Extract the (x, y) coordinate from the center of the cell holding the provided text.  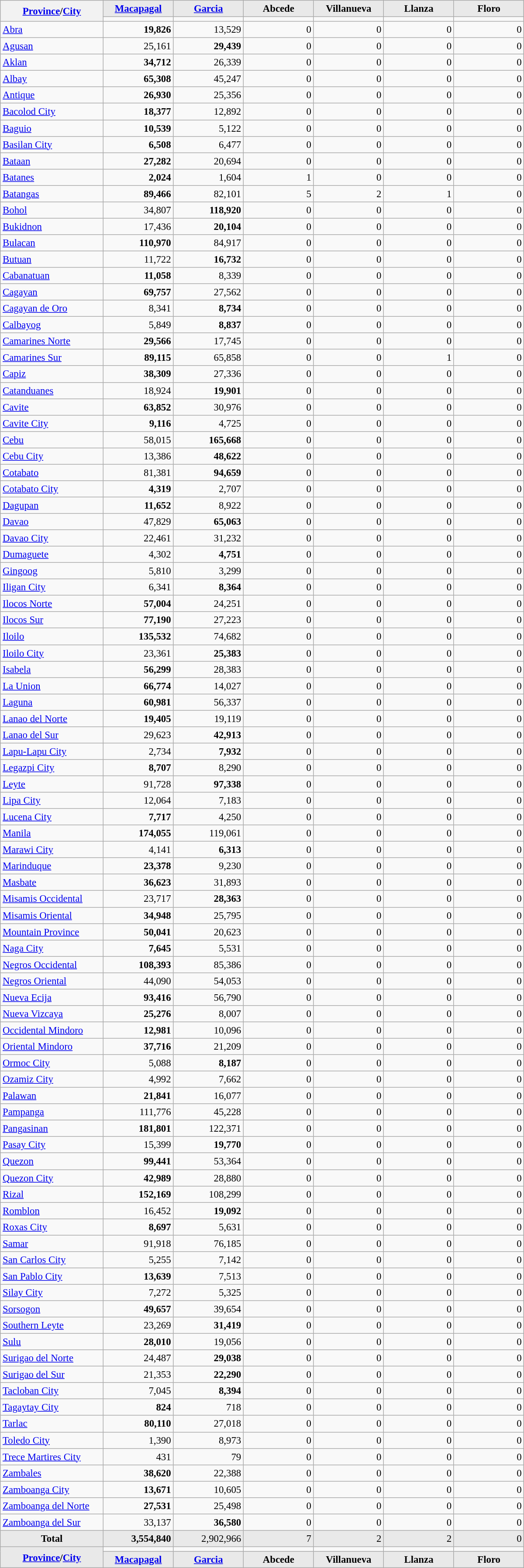
17,745 (209, 341)
26,339 (209, 62)
5,255 (138, 1260)
Ozamiz City (52, 1079)
8,339 (209, 276)
13,639 (138, 1276)
19,770 (209, 1145)
15,399 (138, 1145)
Dumaguete (52, 555)
42,913 (209, 735)
25,498 (209, 1506)
5,531 (209, 948)
49,657 (138, 1309)
25,161 (138, 46)
Iloilo City (52, 653)
8,394 (209, 1391)
Catanduanes (52, 390)
Marinduque (52, 866)
10,539 (138, 128)
17,436 (138, 226)
7,717 (138, 817)
8,341 (138, 308)
5,849 (138, 325)
Lanao del Norte (52, 719)
111,776 (138, 1112)
12,981 (138, 1030)
24,487 (138, 1358)
San Pablo City (52, 1276)
Ilocos Sur (52, 620)
8,734 (209, 308)
8,007 (209, 1014)
12,892 (209, 112)
29,566 (138, 341)
Lipa City (52, 801)
10,096 (209, 1030)
718 (209, 1407)
Pangasinan (52, 1129)
19,092 (209, 1211)
181,801 (138, 1129)
19,119 (209, 719)
165,668 (209, 440)
8,697 (138, 1227)
7,272 (138, 1293)
7 (279, 1539)
Cebu (52, 440)
36,580 (209, 1522)
28,383 (209, 669)
Naga City (52, 948)
Mountain Province (52, 932)
6,508 (138, 144)
21,209 (209, 1047)
Nueva Ecija (52, 997)
20,694 (209, 161)
Palawan (52, 1096)
56,337 (209, 702)
30,976 (209, 407)
77,190 (138, 620)
19,826 (138, 30)
Camarines Sur (52, 358)
7,183 (209, 801)
93,416 (138, 997)
Agusan (52, 46)
54,053 (209, 981)
12,064 (138, 801)
50,041 (138, 932)
Surigao del Sur (52, 1375)
97,338 (209, 784)
Negros Oriental (52, 981)
Quezon (52, 1161)
Occidental Mindoro (52, 1030)
33,137 (138, 1522)
25,795 (209, 915)
5,122 (209, 128)
99,441 (138, 1161)
13,386 (138, 456)
La Union (52, 686)
Iligan City (52, 587)
25,356 (209, 96)
152,169 (138, 1194)
91,728 (138, 784)
Cotabato City (52, 489)
22,388 (209, 1473)
6,341 (138, 587)
Pasay City (52, 1145)
31,893 (209, 883)
91,918 (138, 1243)
108,393 (138, 965)
7,045 (138, 1391)
2,734 (138, 751)
27,531 (138, 1506)
Cavite (52, 407)
23,269 (138, 1325)
135,532 (138, 637)
37,716 (138, 1047)
66,774 (138, 686)
Sorsogon (52, 1309)
84,917 (209, 243)
89,466 (138, 194)
65,858 (209, 358)
65,063 (209, 522)
Aklan (52, 62)
31,419 (209, 1325)
94,659 (209, 472)
Iloilo (52, 637)
Tacloban City (52, 1391)
Albay (52, 79)
5,325 (209, 1293)
San Carlos City (52, 1260)
4,250 (209, 817)
Capiz (52, 374)
24,251 (209, 604)
Bacolod City (52, 112)
19,056 (209, 1342)
Batanes (52, 177)
56,790 (209, 997)
8,973 (209, 1440)
Gingoog (52, 571)
1,390 (138, 1440)
38,620 (138, 1473)
19,405 (138, 719)
20,104 (209, 226)
58,015 (138, 440)
65,308 (138, 79)
8,187 (209, 1063)
27,562 (209, 292)
Dagupan (52, 505)
Zamboanga del Norte (52, 1506)
7,662 (209, 1079)
23,378 (138, 866)
Davao City (52, 538)
27,282 (138, 161)
Misamis Oriental (52, 915)
Cagayan de Oro (52, 308)
Cabanatuan (52, 276)
47,829 (138, 522)
18,924 (138, 390)
Southern Leyte (52, 1325)
Butuan (52, 259)
13,529 (209, 30)
5,631 (209, 1227)
80,110 (138, 1424)
27,223 (209, 620)
4,992 (138, 1079)
2,024 (138, 177)
4,141 (138, 850)
9,230 (209, 866)
22,290 (209, 1375)
63,852 (138, 407)
Masbate (52, 883)
28,880 (209, 1178)
1,604 (209, 177)
Rizal (52, 1194)
Misamis Occidental (52, 899)
13,671 (138, 1489)
9,116 (138, 423)
74,682 (209, 637)
Batangas (52, 194)
Calbayog (52, 325)
Sulu (52, 1342)
Leyte (52, 784)
Roxas City (52, 1227)
27,336 (209, 374)
Basilan City (52, 144)
Bukidnon (52, 226)
5 (279, 194)
Zamboanga City (52, 1489)
53,364 (209, 1161)
824 (138, 1407)
Total (52, 1539)
5,810 (138, 571)
Isabela (52, 669)
118,920 (209, 210)
36,623 (138, 883)
110,970 (138, 243)
122,371 (209, 1129)
81,381 (138, 472)
44,090 (138, 981)
25,383 (209, 653)
34,807 (138, 210)
16,452 (138, 1211)
Silay City (52, 1293)
Bulacan (52, 243)
Bohol (52, 210)
Lanao del Sur (52, 735)
29,439 (209, 46)
89,115 (138, 358)
26,930 (138, 96)
60,981 (138, 702)
3,554,840 (138, 1539)
Pampanga (52, 1112)
19,901 (209, 390)
28,010 (138, 1342)
29,038 (209, 1358)
Ilocos Norte (52, 604)
Samar (52, 1243)
2,902,966 (209, 1539)
Marawi City (52, 850)
Surigao del Norte (52, 1358)
28,363 (209, 899)
6,477 (209, 144)
4,751 (209, 555)
34,948 (138, 915)
22,461 (138, 538)
56,299 (138, 669)
8,922 (209, 505)
79 (209, 1457)
108,299 (209, 1194)
82,101 (209, 194)
16,077 (209, 1096)
Ormoc City (52, 1063)
Camarines Norte (52, 341)
11,722 (138, 259)
23,717 (138, 899)
6,313 (209, 850)
Davao (52, 522)
34,712 (138, 62)
48,622 (209, 456)
Antique (52, 96)
Manila (52, 833)
Abra (52, 30)
69,757 (138, 292)
Cagayan (52, 292)
Cavite City (52, 423)
Romblon (52, 1211)
85,386 (209, 965)
42,989 (138, 1178)
8,290 (209, 768)
4,319 (138, 489)
2,707 (209, 489)
Tagaytay City (52, 1407)
45,228 (209, 1112)
174,055 (138, 833)
23,361 (138, 653)
431 (138, 1457)
Cebu City (52, 456)
Oriental Mindoro (52, 1047)
4,725 (209, 423)
7,142 (209, 1260)
Legazpi City (52, 768)
20,623 (209, 932)
5,088 (138, 1063)
16,732 (209, 259)
7,932 (209, 751)
57,004 (138, 604)
Negros Occidental (52, 965)
29,623 (138, 735)
Lapu-Lapu City (52, 751)
18,377 (138, 112)
21,353 (138, 1375)
Laguna (52, 702)
39,654 (209, 1309)
7,513 (209, 1276)
8,364 (209, 587)
Tarlac (52, 1424)
14,027 (209, 686)
Baguio (52, 128)
Zambales (52, 1473)
Cotabato (52, 472)
8,707 (138, 768)
3,299 (209, 571)
8,837 (209, 325)
21,841 (138, 1096)
Toledo City (52, 1440)
45,247 (209, 79)
31,232 (209, 538)
76,185 (209, 1243)
Bataan (52, 161)
Zamboanga del Sur (52, 1522)
25,276 (138, 1014)
7,645 (138, 948)
10,605 (209, 1489)
11,652 (138, 505)
119,061 (209, 833)
4,302 (138, 555)
Lucena City (52, 817)
11,058 (138, 276)
Quezon City (52, 1178)
Nueva Vizcaya (52, 1014)
38,309 (138, 374)
Trece Martires City (52, 1457)
27,018 (209, 1424)
